Pinpoint the cell where the given text exists, returning its [X, Y] midpoint coordinate. 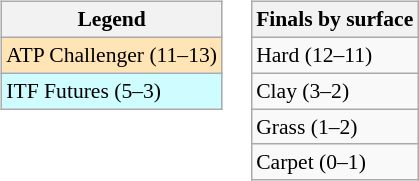
ATP Challenger (11–13) [112, 55]
ITF Futures (5–3) [112, 91]
Hard (12–11) [334, 55]
Finals by surface [334, 20]
Clay (3–2) [334, 91]
Grass (1–2) [334, 127]
Legend [112, 20]
Carpet (0–1) [334, 162]
